Return the [x, y] coordinate for the center point of the cell that contains the specified text.  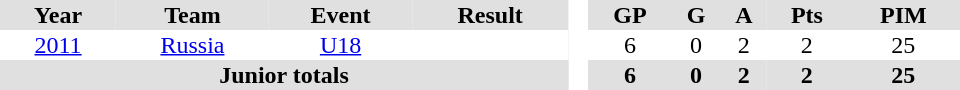
Result [490, 15]
Year [58, 15]
A [744, 15]
PIM [904, 15]
GP [630, 15]
Event [341, 15]
U18 [341, 45]
Russia [192, 45]
Team [192, 15]
2011 [58, 45]
G [696, 15]
Pts [807, 15]
Junior totals [284, 75]
